Find where the given text appears and provide that cell's center as (X, Y) coordinate. 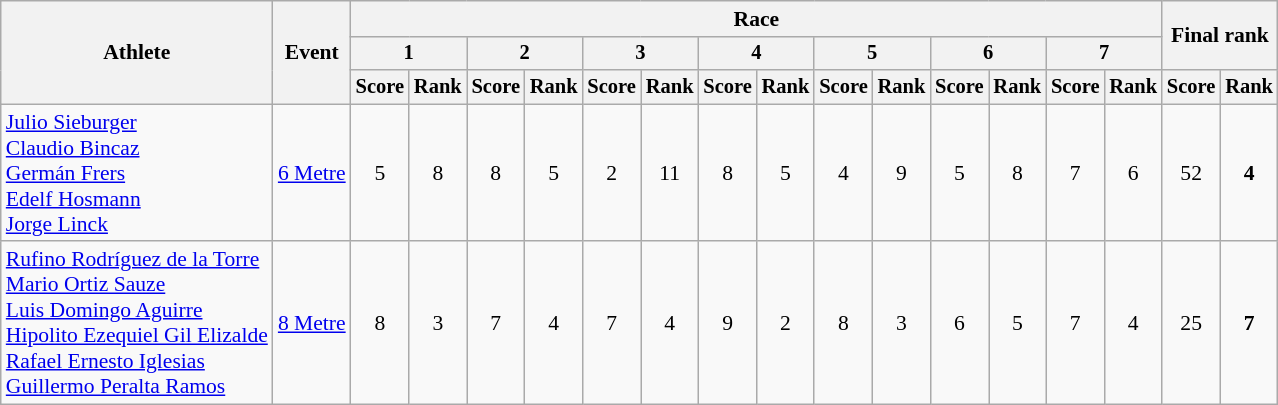
Race (756, 19)
11 (670, 173)
52 (1191, 173)
25 (1191, 324)
8 Metre (312, 324)
6 Metre (312, 173)
Julio SieburgerClaudio BincazGermán FrersEdelf HosmannJorge Linck (137, 173)
Athlete (137, 52)
Event (312, 52)
Final rank (1220, 36)
Rufino Rodríguez de la TorreMario Ortiz SauzeLuis Domingo AguirreHipolito Ezequiel Gil ElizaldeRafael Ernesto IglesiasGuillermo Peralta Ramos (137, 324)
1 (409, 54)
